Output the [x, y] coordinate of the center of the cell containing the given text.  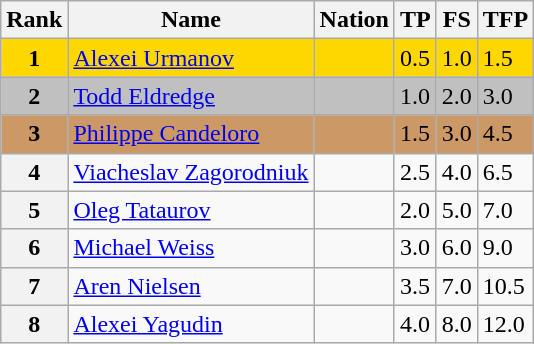
4.5 [505, 134]
6 [34, 248]
8.0 [456, 324]
0.5 [415, 58]
TP [415, 20]
Nation [354, 20]
Alexei Yagudin [191, 324]
2 [34, 96]
6.0 [456, 248]
6.5 [505, 172]
Viacheslav Zagorodniuk [191, 172]
FS [456, 20]
8 [34, 324]
10.5 [505, 286]
Aren Nielsen [191, 286]
1 [34, 58]
Philippe Candeloro [191, 134]
Michael Weiss [191, 248]
TFP [505, 20]
4 [34, 172]
12.0 [505, 324]
Alexei Urmanov [191, 58]
9.0 [505, 248]
5.0 [456, 210]
Oleg Tataurov [191, 210]
3.5 [415, 286]
Name [191, 20]
2.5 [415, 172]
Todd Eldredge [191, 96]
3 [34, 134]
7 [34, 286]
Rank [34, 20]
5 [34, 210]
